Identify which cell holds the provided text, then report its (X, Y) central coordinate. 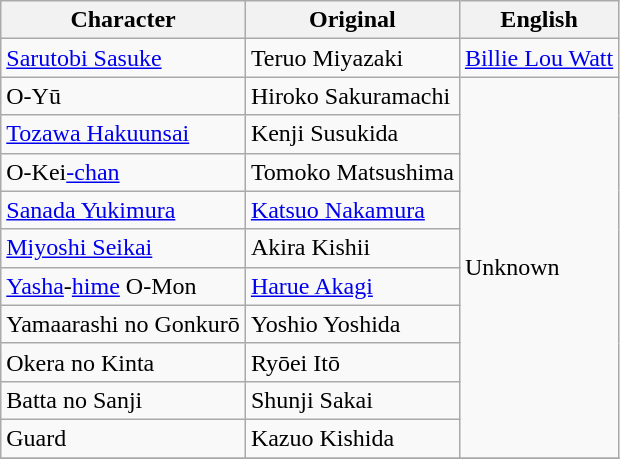
Sarutobi Sasuke (124, 58)
Okera no Kinta (124, 362)
Tomoko Matsushima (352, 172)
Character (124, 20)
Hiroko Sakuramachi (352, 96)
Kazuo Kishida (352, 438)
Kenji Susukida (352, 134)
Katsuo Nakamura (352, 210)
Akira Kishii (352, 248)
Sanada Yukimura (124, 210)
Batta no Sanji (124, 400)
Unknown (538, 268)
Shunji Sakai (352, 400)
Yamaarashi no Gonkurō (124, 324)
Yasha-hime O-Mon (124, 286)
O-Yū (124, 96)
English (538, 20)
Guard (124, 438)
Yoshio Yoshida (352, 324)
O-Kei-chan (124, 172)
Harue Akagi (352, 286)
Miyoshi Seikai (124, 248)
Tozawa Hakuunsai (124, 134)
Teruo Miyazaki (352, 58)
Billie Lou Watt (538, 58)
Original (352, 20)
Ryōei Itō (352, 362)
